Return the (X, Y) coordinate for the center point of the cell that contains the specified text.  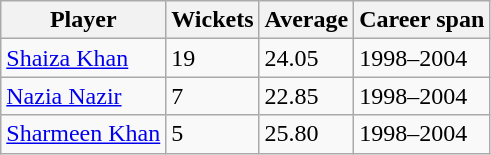
Sharmeen Khan (84, 134)
19 (212, 58)
Average (306, 20)
Player (84, 20)
7 (212, 96)
25.80 (306, 134)
22.85 (306, 96)
Wickets (212, 20)
24.05 (306, 58)
Shaiza Khan (84, 58)
Career span (422, 20)
5 (212, 134)
Nazia Nazir (84, 96)
